Return [X, Y] of the center of cell containing provided text 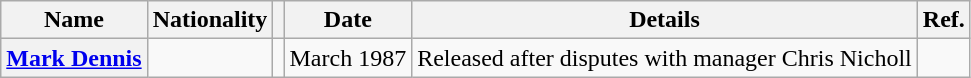
Ref. [944, 20]
Details [665, 20]
Name [74, 20]
Nationality [210, 20]
March 1987 [348, 58]
Mark Dennis [74, 58]
Date [348, 20]
Released after disputes with manager Chris Nicholl [665, 58]
